Return (x, y) of the center of cell containing provided text 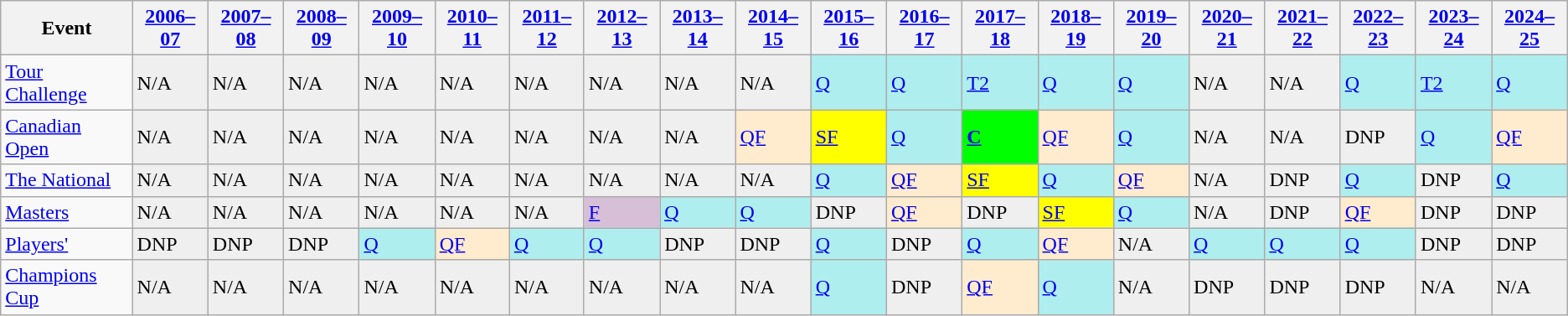
Event (67, 28)
2016–17 (924, 28)
2024–25 (1529, 28)
2018–19 (1075, 28)
Masters (67, 212)
C (1000, 137)
2008–09 (322, 28)
2011–12 (546, 28)
2023–24 (1453, 28)
2017–18 (1000, 28)
Players' (67, 244)
The National (67, 180)
2009–10 (397, 28)
2006–07 (170, 28)
2013–14 (698, 28)
Champions Cup (67, 287)
F (622, 212)
2020–21 (1227, 28)
2021–22 (1302, 28)
2022–23 (1378, 28)
Tour Challenge (67, 82)
2012–13 (622, 28)
2010–11 (472, 28)
2007–08 (245, 28)
Canadian Open (67, 137)
2015–16 (848, 28)
2019–20 (1151, 28)
2014–15 (773, 28)
